Output the [X, Y] coordinate of the center of the cell containing the given text.  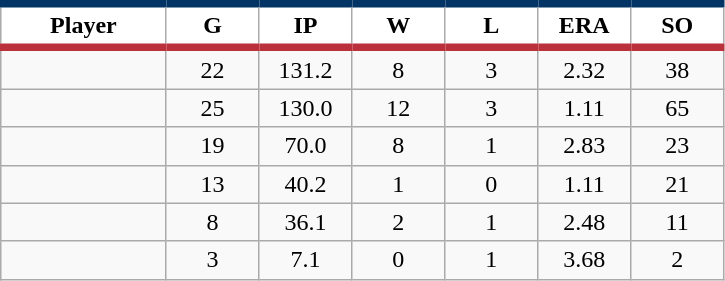
12 [398, 108]
36.1 [306, 222]
25 [212, 108]
131.2 [306, 68]
W [398, 26]
13 [212, 184]
2.32 [584, 68]
70.0 [306, 146]
40.2 [306, 184]
21 [678, 184]
L [492, 26]
65 [678, 108]
22 [212, 68]
23 [678, 146]
2.48 [584, 222]
38 [678, 68]
Player [84, 26]
7.1 [306, 260]
130.0 [306, 108]
19 [212, 146]
SO [678, 26]
2.83 [584, 146]
11 [678, 222]
G [212, 26]
3.68 [584, 260]
ERA [584, 26]
IP [306, 26]
